Search for the cell housing the specified text and yield its (X, Y) center coordinate. 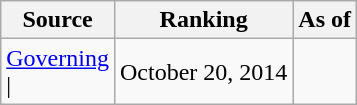
Governing| (58, 72)
October 20, 2014 (203, 72)
As of (325, 20)
Source (58, 20)
Ranking (203, 20)
